Identify which cell holds the provided text, then report its [X, Y] central coordinate. 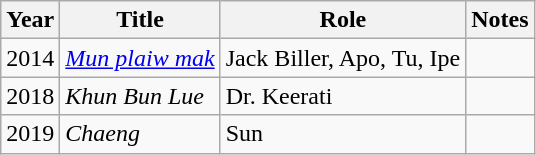
Year [30, 20]
2014 [30, 58]
Title [140, 20]
Mun plaiw mak [140, 58]
Dr. Keerati [342, 96]
Chaeng [140, 134]
2018 [30, 96]
Khun Bun Lue [140, 96]
Role [342, 20]
2019 [30, 134]
Jack Biller, Apo, Tu, Ipe [342, 58]
Sun [342, 134]
Notes [500, 20]
